Locate the cell with the specified text and output its [X, Y] center coordinate. 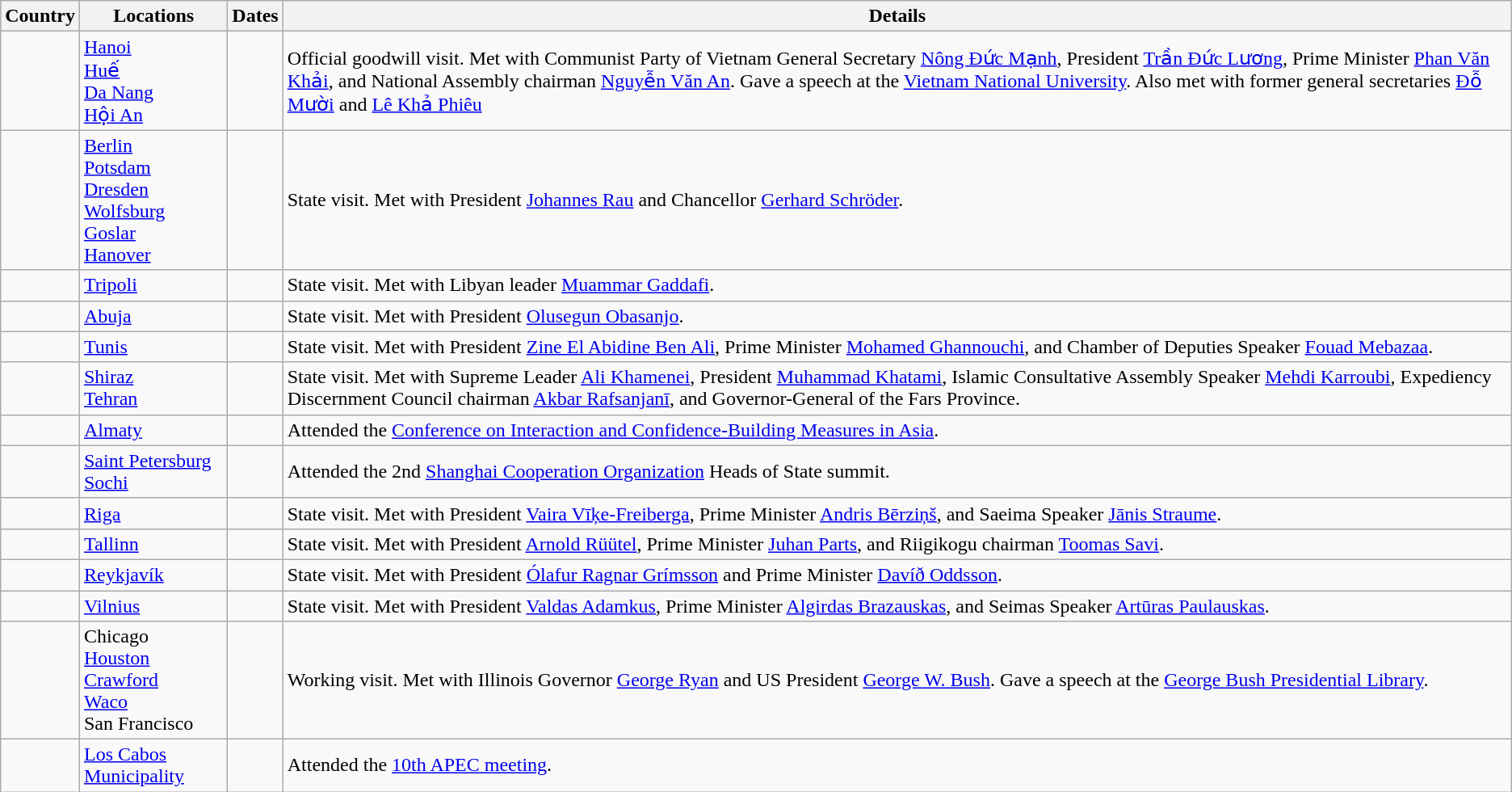
Country [40, 16]
State visit. Met with President Arnold Rüütel, Prime Minister Juhan Parts, and Riigikogu chairman Toomas Savi. [897, 544]
Tripoli [153, 285]
Tallinn [153, 544]
Saint PetersburgSochi [153, 472]
HanoiHuếDa NangHội An [153, 81]
State visit. Met with President Olusegun Obasanjo. [897, 316]
State visit. Met with President Vaira Vīķe-Freiberga, Prime Minister Andris Bērziņš, and Saeima Speaker Jānis Straume. [897, 513]
ShirazTehran [153, 388]
State visit. Met with President Johannes Rau and Chancellor Gerhard Schröder. [897, 200]
BerlinPotsdamDresdenWolfsburgGoslarHanover [153, 200]
Tunis [153, 347]
Attended the 10th APEC meeting. [897, 766]
Dates [255, 16]
Working visit. Met with Illinois Governor George Ryan and US President George W. Bush. Gave a speech at the George Bush Presidential Library. [897, 680]
Locations [153, 16]
Vilnius [153, 605]
State visit. Met with Libyan leader Muammar Gaddafi. [897, 285]
Reykjavík [153, 575]
ChicagoHoustonCrawfordWacoSan Francisco [153, 680]
Los Cabos Municipality [153, 766]
State visit. Met with President Ólafur Ragnar Grímsson and Prime Minister Davíð Oddsson. [897, 575]
State visit. Met with President Zine El Abidine Ben Ali, Prime Minister Mohamed Ghannouchi, and Chamber of Deputies Speaker Fouad Mebazaa. [897, 347]
Details [897, 16]
Abuja [153, 316]
Attended the 2nd Shanghai Cooperation Organization Heads of State summit. [897, 472]
State visit. Met with President Valdas Adamkus, Prime Minister Algirdas Brazauskas, and Seimas Speaker Artūras Paulauskas. [897, 605]
Attended the Conference on Interaction and Confidence-Building Measures in Asia. [897, 430]
Riga [153, 513]
Almaty [153, 430]
